Search for the cell housing the specified text and yield its (x, y) center coordinate. 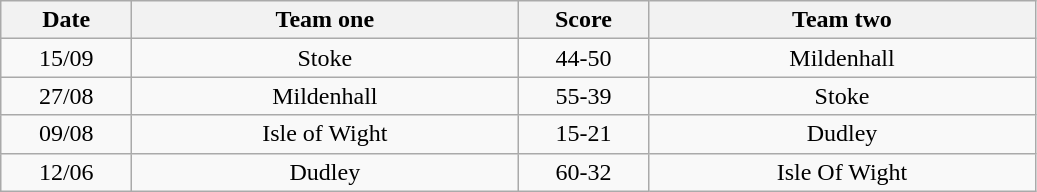
Team one (325, 20)
27/08 (66, 96)
12/06 (66, 172)
Team two (842, 20)
Score (584, 20)
Isle of Wight (325, 134)
15/09 (66, 58)
Isle Of Wight (842, 172)
Date (66, 20)
55-39 (584, 96)
44-50 (584, 58)
09/08 (66, 134)
15-21 (584, 134)
60-32 (584, 172)
